Search for the cell housing the specified text and yield its (X, Y) center coordinate. 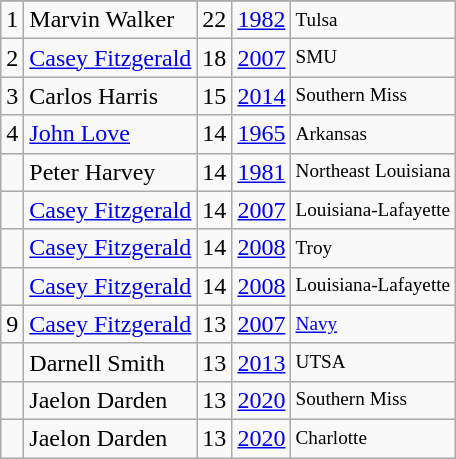
18 (214, 58)
Charlotte (373, 438)
Arkansas (373, 134)
3 (12, 96)
1982 (262, 20)
Tulsa (373, 20)
1965 (262, 134)
1 (12, 20)
John Love (110, 134)
Peter Harvey (110, 172)
Carlos Harris (110, 96)
9 (12, 324)
Navy (373, 324)
Marvin Walker (110, 20)
22 (214, 20)
Darnell Smith (110, 362)
2 (12, 58)
4 (12, 134)
1981 (262, 172)
2013 (262, 362)
Northeast Louisiana (373, 172)
SMU (373, 58)
UTSA (373, 362)
Troy (373, 248)
2014 (262, 96)
15 (214, 96)
